Output the [x, y] coordinate of the center of the cell containing the given text.  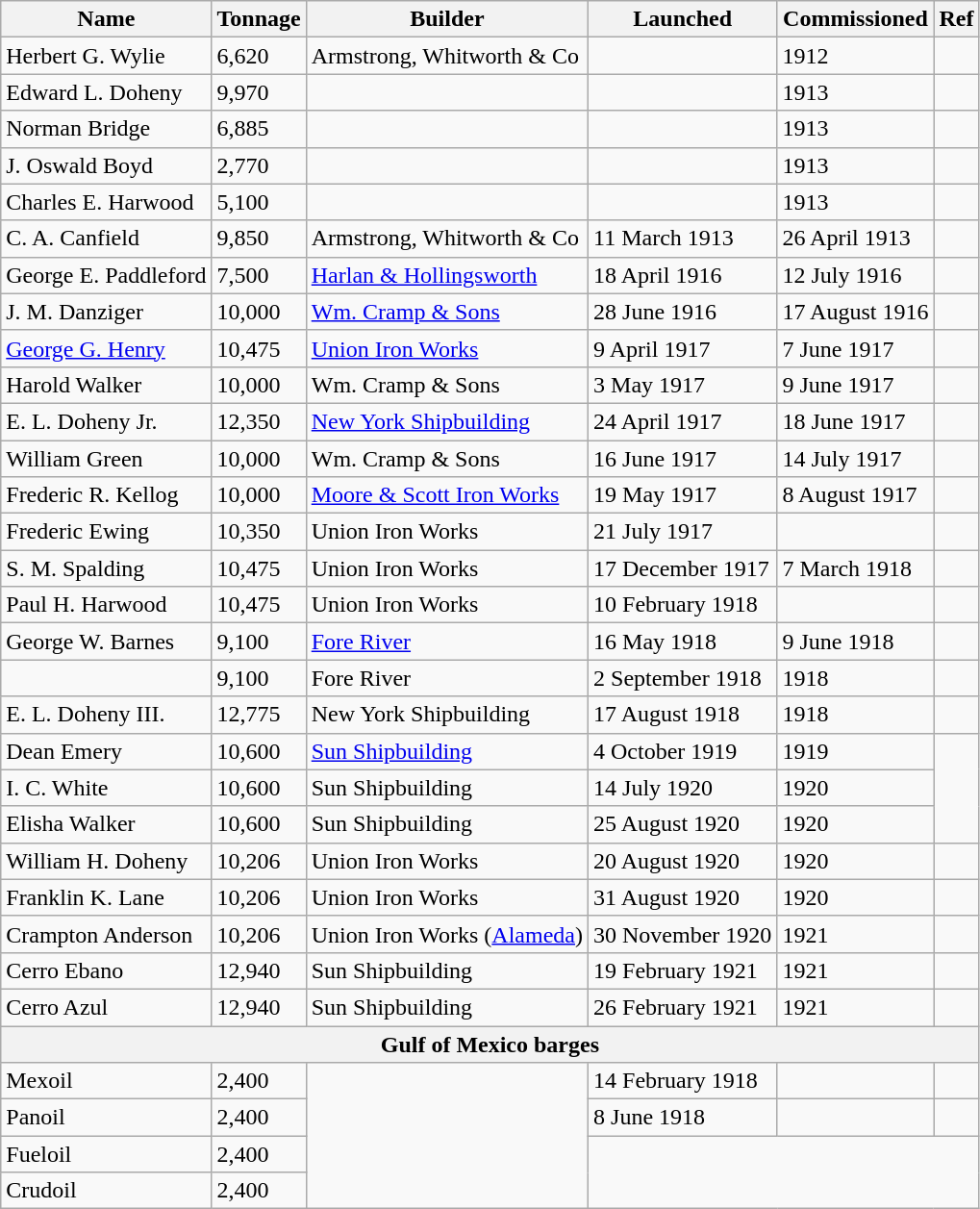
Launched [683, 19]
12,775 [259, 715]
8 August 1917 [856, 495]
16 May 1918 [683, 642]
24 April 1917 [683, 421]
10 February 1918 [683, 605]
Moore & Scott Iron Works [446, 495]
9,850 [259, 239]
17 August 1918 [683, 715]
Commissioned [856, 19]
1912 [856, 56]
Franklin K. Lane [106, 897]
Charles E. Harwood [106, 202]
Elisha Walker [106, 824]
2,770 [259, 165]
Frederic R. Kellog [106, 495]
20 August 1920 [683, 861]
2 September 1918 [683, 678]
Paul H. Harwood [106, 605]
Gulf of Mexico barges [490, 1044]
17 December 1917 [683, 568]
3 May 1917 [683, 385]
Panoil [106, 1118]
E. L. Doheny Jr. [106, 421]
11 March 1913 [683, 239]
30 November 1920 [683, 934]
6,620 [259, 56]
16 June 1917 [683, 459]
George E. Paddleford [106, 275]
Crampton Anderson [106, 934]
7 June 1917 [856, 348]
9,970 [259, 92]
Name [106, 19]
C. A. Canfield [106, 239]
E. L. Doheny III. [106, 715]
Harlan & Hollingsworth [446, 275]
6,885 [259, 129]
14 July 1917 [856, 459]
Herbert G. Wylie [106, 56]
7,500 [259, 275]
Frederic Ewing [106, 532]
4 October 1919 [683, 751]
18 April 1916 [683, 275]
9 April 1917 [683, 348]
18 June 1917 [856, 421]
Harold Walker [106, 385]
26 February 1921 [683, 1007]
Ref [956, 19]
S. M. Spalding [106, 568]
17 August 1916 [856, 312]
14 February 1918 [683, 1081]
George G. Henry [106, 348]
I. C. White [106, 788]
28 June 1916 [683, 312]
J. Oswald Boyd [106, 165]
5,100 [259, 202]
31 August 1920 [683, 897]
26 April 1913 [856, 239]
Mexoil [106, 1081]
12 July 1916 [856, 275]
Edward L. Doheny [106, 92]
9 June 1917 [856, 385]
William Green [106, 459]
William H. Doheny [106, 861]
1919 [856, 751]
Fueloil [106, 1154]
10,350 [259, 532]
Union Iron Works (Alameda) [446, 934]
14 July 1920 [683, 788]
19 February 1921 [683, 970]
Crudoil [106, 1191]
Builder [446, 19]
12,350 [259, 421]
Dean Emery [106, 751]
George W. Barnes [106, 642]
Cerro Azul [106, 1007]
Cerro Ebano [106, 970]
19 May 1917 [683, 495]
21 July 1917 [683, 532]
8 June 1918 [683, 1118]
J. M. Danziger [106, 312]
Tonnage [259, 19]
Norman Bridge [106, 129]
7 March 1918 [856, 568]
9 June 1918 [856, 642]
25 August 1920 [683, 824]
